Capture the cell that displays the provided text and extract its (X, Y) central coordinate. 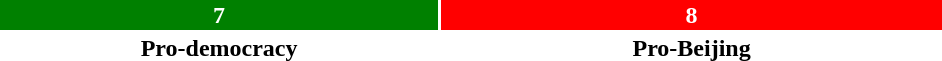
8 (692, 15)
7 (219, 15)
